Find where the given text appears and provide that cell's center as (X, Y) coordinate. 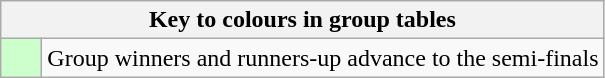
Group winners and runners-up advance to the semi-finals (323, 58)
Key to colours in group tables (302, 20)
